For the text-containing cell, return its midpoint in [x, y] coordinate format. 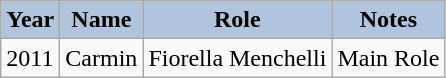
Main Role [388, 58]
Notes [388, 20]
Carmin [102, 58]
Year [30, 20]
Fiorella Menchelli [238, 58]
Name [102, 20]
Role [238, 20]
2011 [30, 58]
